Determine the [X, Y] coordinate at the center of the cell enclosing the given text.  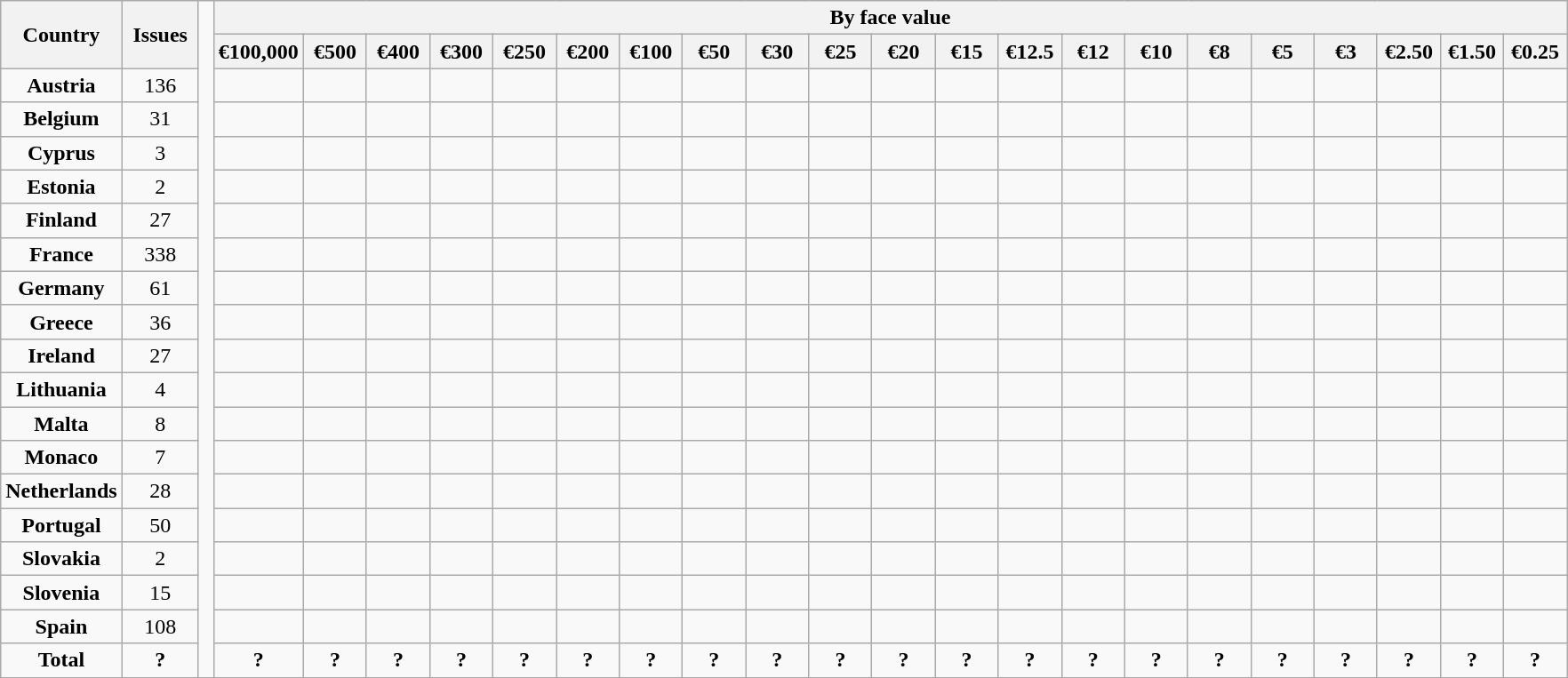
Cyprus [61, 153]
28 [160, 491]
338 [160, 254]
Total [61, 660]
8 [160, 424]
€300 [460, 52]
€200 [588, 52]
€100,000 [258, 52]
Ireland [61, 355]
Slovenia [61, 593]
€0.25 [1536, 52]
108 [160, 626]
Germany [61, 288]
Greece [61, 322]
Lithuania [61, 389]
By face value [890, 18]
Netherlands [61, 491]
€250 [524, 52]
€1.50 [1472, 52]
Slovakia [61, 559]
Issues [160, 35]
Finland [61, 220]
€10 [1156, 52]
€3 [1346, 52]
€5 [1282, 52]
Country [61, 35]
36 [160, 322]
Austria [61, 85]
€100 [651, 52]
136 [160, 85]
€12.5 [1029, 52]
Malta [61, 424]
€500 [334, 52]
50 [160, 525]
€400 [398, 52]
Monaco [61, 458]
€20 [903, 52]
€50 [715, 52]
France [61, 254]
€15 [967, 52]
€8 [1220, 52]
€12 [1093, 52]
4 [160, 389]
€2.50 [1408, 52]
Portugal [61, 525]
61 [160, 288]
Spain [61, 626]
15 [160, 593]
31 [160, 119]
7 [160, 458]
Belgium [61, 119]
3 [160, 153]
€30 [777, 52]
Estonia [61, 187]
€25 [841, 52]
